Output the [X, Y] coordinate of the center of the cell containing the given text.  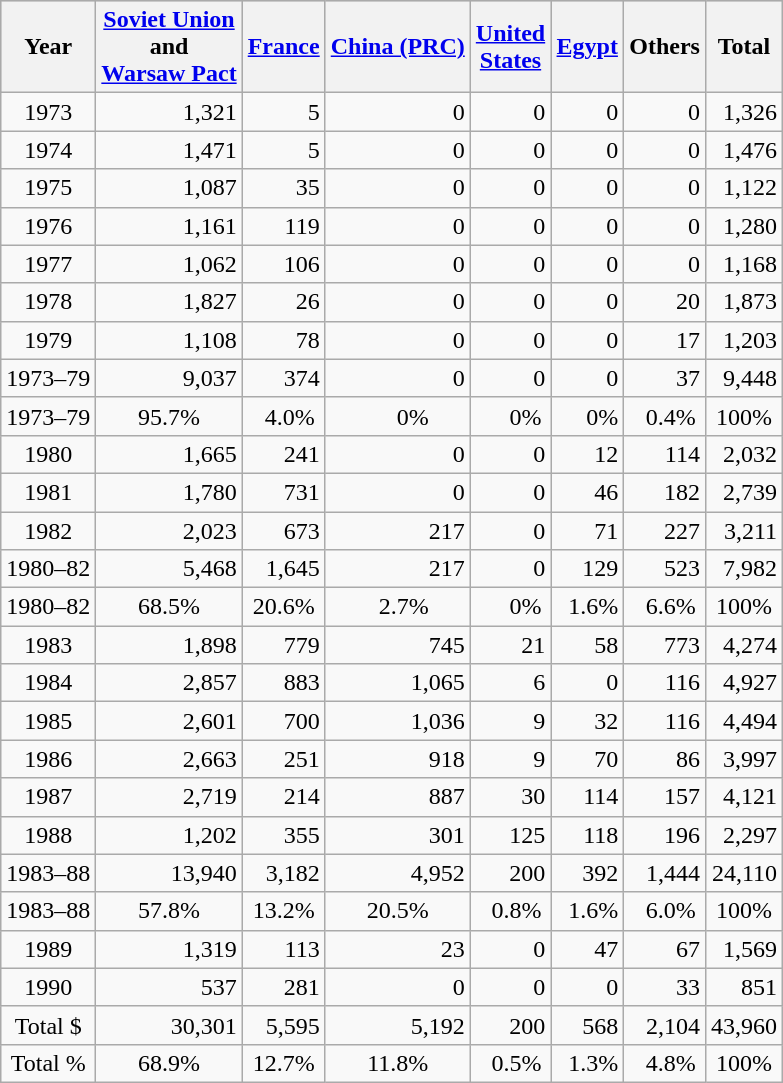
2,739 [744, 492]
Total % [48, 1063]
113 [284, 949]
4.8% [665, 1063]
1990 [48, 987]
Others [665, 47]
12.7% [284, 1063]
0.8% [510, 911]
0.4% [665, 416]
1,665 [169, 454]
1985 [48, 721]
301 [398, 835]
7,982 [744, 569]
Year [48, 47]
1,280 [744, 226]
71 [588, 531]
2,032 [744, 454]
1986 [48, 759]
20.5% [398, 911]
3,211 [744, 531]
21 [510, 645]
1,827 [169, 302]
2,601 [169, 721]
1,161 [169, 226]
67 [665, 949]
3,997 [744, 759]
68.9% [169, 1063]
20.6% [284, 607]
24,110 [744, 873]
537 [169, 987]
70 [588, 759]
1,065 [398, 683]
2.7% [398, 607]
523 [665, 569]
58 [588, 645]
1,780 [169, 492]
1975 [48, 188]
119 [284, 226]
1989 [48, 949]
0.5% [510, 1063]
355 [284, 835]
1974 [48, 150]
5,468 [169, 569]
1984 [48, 683]
35 [284, 188]
1983 [48, 645]
1981 [48, 492]
568 [588, 1025]
1979 [48, 340]
1,321 [169, 112]
6.6% [665, 607]
1977 [48, 264]
France [284, 47]
43,960 [744, 1025]
2,104 [665, 1025]
Egypt [588, 47]
700 [284, 721]
Soviet Unionand Warsaw Pact [169, 47]
4,927 [744, 683]
1,036 [398, 721]
374 [284, 378]
20 [665, 302]
1,203 [744, 340]
1980 [48, 454]
13,940 [169, 873]
78 [284, 340]
2,663 [169, 759]
241 [284, 454]
68.5% [169, 607]
46 [588, 492]
4,494 [744, 721]
673 [284, 531]
281 [284, 987]
5,192 [398, 1025]
9,037 [169, 378]
157 [665, 797]
1978 [48, 302]
5,595 [284, 1025]
4,952 [398, 873]
1,108 [169, 340]
196 [665, 835]
2,297 [744, 835]
214 [284, 797]
6.0% [665, 911]
2,719 [169, 797]
1973 [48, 112]
4,274 [744, 645]
731 [284, 492]
251 [284, 759]
182 [665, 492]
779 [284, 645]
30,301 [169, 1025]
773 [665, 645]
11.8% [398, 1063]
3,182 [284, 873]
23 [398, 949]
30 [510, 797]
12 [588, 454]
392 [588, 873]
Total [744, 47]
2,857 [169, 683]
118 [588, 835]
4,121 [744, 797]
1976 [48, 226]
887 [398, 797]
125 [510, 835]
227 [665, 531]
57.8% [169, 911]
86 [665, 759]
4.0% [284, 416]
851 [744, 987]
1.3% [588, 1063]
UnitedStates [510, 47]
1,476 [744, 150]
26 [284, 302]
745 [398, 645]
1,122 [744, 188]
1,444 [665, 873]
13.2% [284, 911]
1,319 [169, 949]
1,645 [284, 569]
1,471 [169, 150]
918 [398, 759]
17 [665, 340]
1,326 [744, 112]
883 [284, 683]
1988 [48, 835]
2,023 [169, 531]
Total $ [48, 1025]
129 [588, 569]
1982 [48, 531]
6 [510, 683]
1987 [48, 797]
47 [588, 949]
1,062 [169, 264]
1,873 [744, 302]
32 [588, 721]
37 [665, 378]
95.7% [169, 416]
9,448 [744, 378]
33 [665, 987]
1,898 [169, 645]
106 [284, 264]
1,168 [744, 264]
1,569 [744, 949]
China (PRC) [398, 47]
1,202 [169, 835]
1,087 [169, 188]
